Output the (X, Y) coordinate of the center of the cell containing the given text.  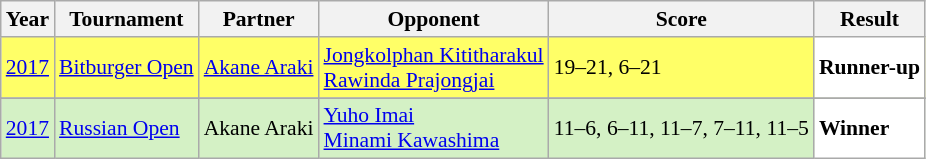
11–6, 6–11, 11–7, 7–11, 11–5 (682, 128)
Score (682, 19)
Bitburger Open (126, 68)
Jongkolphan Kititharakul Rawinda Prajongjai (434, 68)
Winner (870, 128)
Runner-up (870, 68)
19–21, 6–21 (682, 68)
Yuho Imai Minami Kawashima (434, 128)
Russian Open (126, 128)
Result (870, 19)
Opponent (434, 19)
Year (28, 19)
Tournament (126, 19)
Partner (259, 19)
